Capture the cell that displays the provided text and extract its [X, Y] central coordinate. 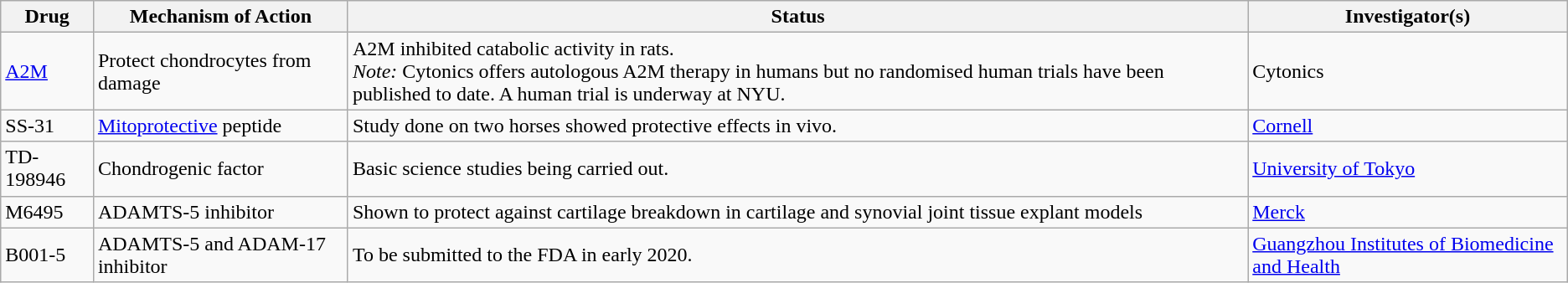
University of Tokyo [1408, 169]
A2M [47, 71]
Study done on two horses showed protective effects in vivo. [797, 126]
Investigator(s) [1408, 17]
Drug [47, 17]
Basic science studies being carried out. [797, 169]
Mechanism of Action [220, 17]
Mitoprotective peptide [220, 126]
ADAMTS-5 inhibitor [220, 212]
Shown to protect against cartilage breakdown in cartilage and synovial joint tissue explant models [797, 212]
Guangzhou Institutes of Biomedicine and Health [1408, 255]
SS-31 [47, 126]
Protect chondrocytes from damage [220, 71]
TD-198946 [47, 169]
Cytonics [1408, 71]
Chondrogenic factor [220, 169]
Cornell [1408, 126]
Status [797, 17]
ADAMTS-5 and ADAM-17 inhibitor [220, 255]
Merck [1408, 212]
To be submitted to the FDA in early 2020. [797, 255]
M6495 [47, 212]
B001-5 [47, 255]
